Locate the cell with the specified text and output its (X, Y) center coordinate. 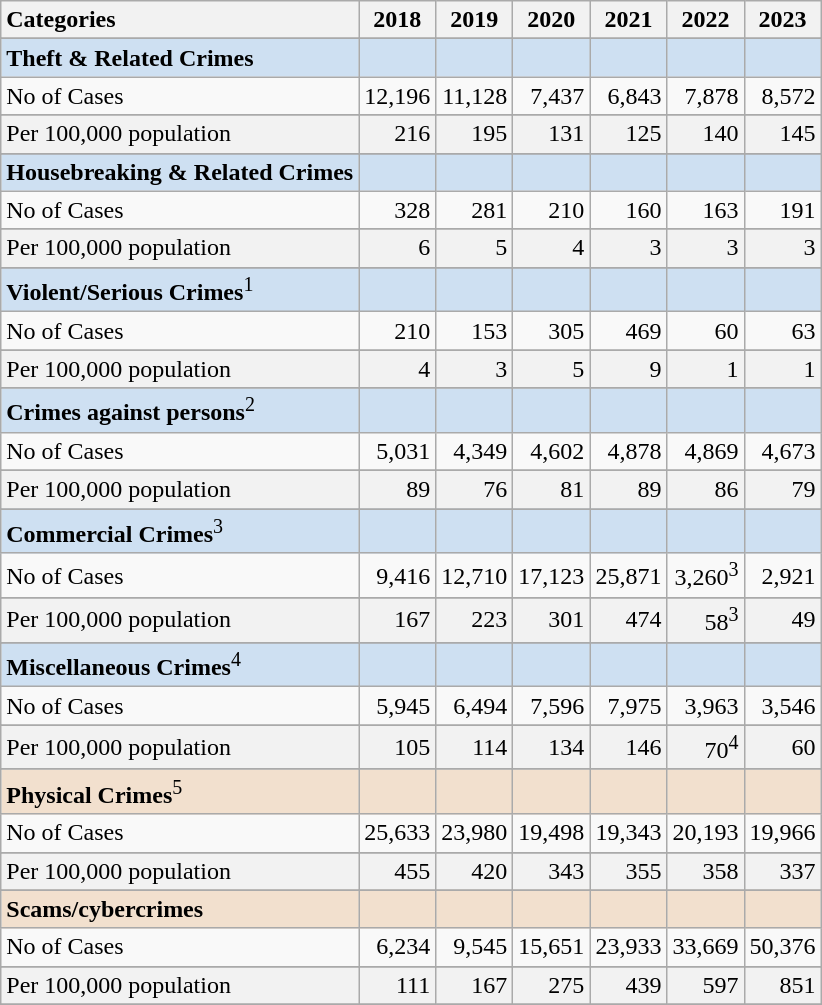
851 (782, 985)
134 (552, 748)
195 (474, 134)
439 (628, 985)
3,963 (706, 706)
Violent/Serious Crimes1 (180, 290)
111 (398, 985)
2019 (474, 20)
Housebreaking & Related Crimes (180, 172)
7,437 (552, 96)
160 (628, 210)
20,193 (706, 833)
19,343 (628, 833)
455 (398, 871)
19,966 (782, 833)
9 (628, 369)
33,669 (706, 947)
9,545 (474, 947)
4,602 (552, 451)
146 (628, 748)
216 (398, 134)
5,945 (398, 706)
49 (782, 620)
7,975 (628, 706)
328 (398, 210)
6,234 (398, 947)
2022 (706, 20)
355 (628, 871)
Commercial Crimes3 (180, 532)
337 (782, 871)
5,031 (398, 451)
6,843 (628, 96)
2018 (398, 20)
153 (474, 331)
191 (782, 210)
4,869 (706, 451)
474 (628, 620)
281 (474, 210)
7,878 (706, 96)
4,349 (474, 451)
15,651 (552, 947)
2020 (552, 20)
140 (706, 134)
9,416 (398, 576)
301 (552, 620)
704 (706, 748)
358 (706, 871)
4,878 (628, 451)
50,376 (782, 947)
Physical Crimes5 (180, 792)
12,710 (474, 576)
275 (552, 985)
6,494 (474, 706)
Categories (180, 20)
Scams/cybercrimes (180, 909)
81 (552, 489)
2021 (628, 20)
4,673 (782, 451)
343 (552, 871)
163 (706, 210)
3,2603 (706, 576)
63 (782, 331)
Crimes against persons2 (180, 410)
223 (474, 620)
597 (706, 985)
11,128 (474, 96)
25,633 (398, 833)
23,933 (628, 947)
2,921 (782, 576)
125 (628, 134)
Theft & Related Crimes (180, 58)
6 (398, 248)
469 (628, 331)
114 (474, 748)
79 (782, 489)
17,123 (552, 576)
8,572 (782, 96)
12,196 (398, 96)
583 (706, 620)
19,498 (552, 833)
86 (706, 489)
76 (474, 489)
23,980 (474, 833)
Miscellaneous Crimes4 (180, 664)
105 (398, 748)
2023 (782, 20)
305 (552, 331)
131 (552, 134)
420 (474, 871)
7,596 (552, 706)
145 (782, 134)
3,546 (782, 706)
25,871 (628, 576)
